Identify which cell holds the provided text, then report its (X, Y) central coordinate. 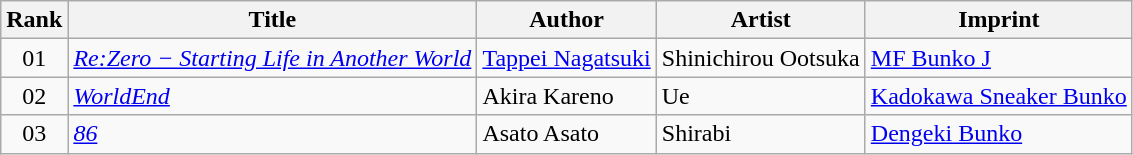
MF Bunko J (998, 58)
WorldEnd (272, 96)
Kadokawa Sneaker Bunko (998, 96)
03 (34, 134)
Tappei Nagatsuki (566, 58)
Shinichirou Ootsuka (760, 58)
Imprint (998, 20)
Ue (760, 96)
86 (272, 134)
Artist (760, 20)
Asato Asato (566, 134)
02 (34, 96)
Akira Kareno (566, 96)
Author (566, 20)
Shirabi (760, 134)
Dengeki Bunko (998, 134)
Title (272, 20)
Rank (34, 20)
01 (34, 58)
Re:Zero − Starting Life in Another World (272, 58)
